Find where the given text appears and provide that cell's center as [X, Y] coordinate. 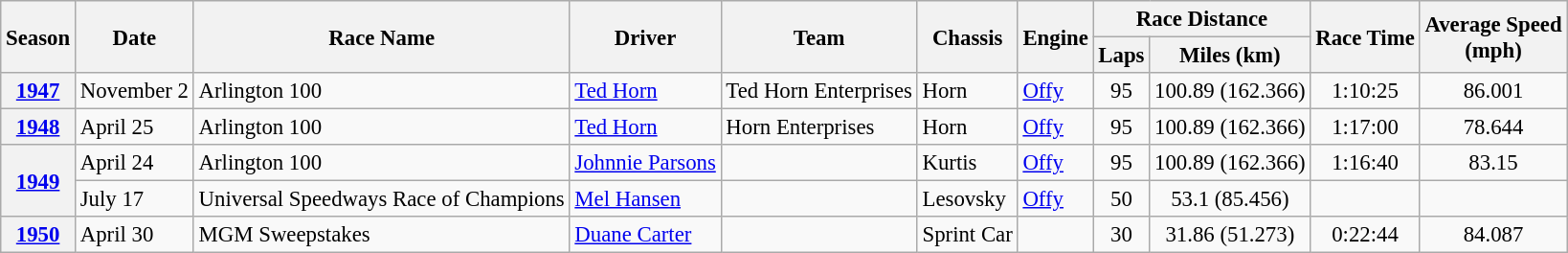
1947 [38, 91]
Duane Carter [645, 235]
Ted Horn Enterprises [819, 91]
Mel Hansen [645, 199]
1:17:00 [1365, 127]
Race Name [381, 36]
Miles (km) [1230, 56]
Date [134, 36]
Season [38, 36]
Horn Enterprises [819, 127]
53.1 (85.456) [1230, 199]
April 24 [134, 163]
Chassis [967, 36]
83.15 [1493, 163]
Laps [1122, 56]
Race Distance [1202, 19]
0:22:44 [1365, 235]
1949 [38, 180]
31.86 (51.273) [1230, 235]
Lesovsky [967, 199]
1:16:40 [1365, 163]
84.087 [1493, 235]
1950 [38, 235]
30 [1122, 235]
April 30 [134, 235]
86.001 [1493, 91]
1948 [38, 127]
50 [1122, 199]
MGM Sweepstakes [381, 235]
Engine [1055, 36]
Sprint Car [967, 235]
Race Time [1365, 36]
Johnnie Parsons [645, 163]
Average Speed(mph) [1493, 36]
July 17 [134, 199]
Team [819, 36]
78.644 [1493, 127]
November 2 [134, 91]
Driver [645, 36]
Universal Speedways Race of Champions [381, 199]
Kurtis [967, 163]
1:10:25 [1365, 91]
April 25 [134, 127]
